Determine the (X, Y) coordinate at the center of the cell enclosing the given text.  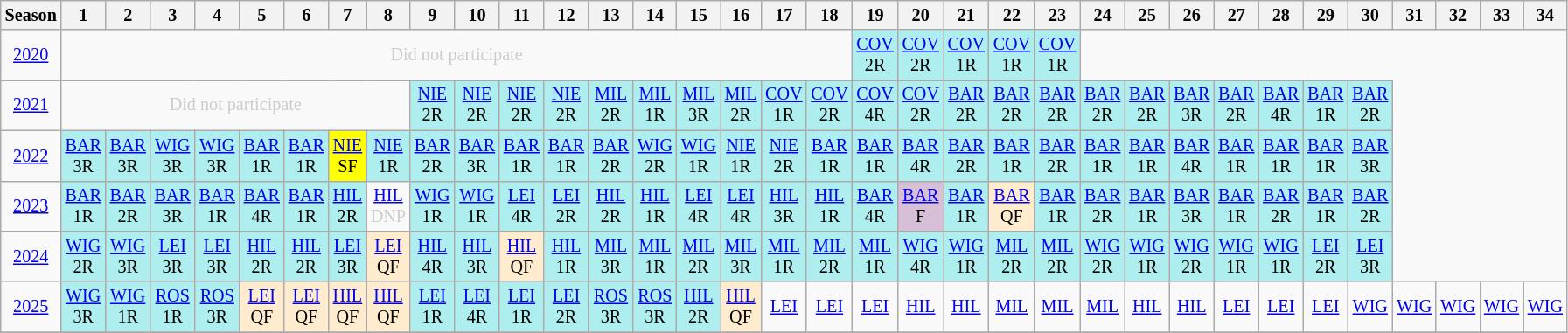
2020 (31, 55)
21 (966, 16)
33 (1502, 16)
20 (921, 16)
3 (173, 16)
10 (477, 16)
28 (1280, 16)
6 (306, 16)
NIESF (348, 156)
9 (432, 16)
24 (1102, 16)
Season (31, 16)
19 (875, 16)
13 (610, 16)
ROS1R (173, 307)
2022 (31, 156)
2024 (31, 257)
30 (1369, 16)
22 (1012, 16)
1 (84, 16)
23 (1057, 16)
18 (829, 16)
12 (567, 16)
14 (655, 16)
15 (699, 16)
WIG4R (921, 257)
17 (784, 16)
2021 (31, 106)
BARQF (1012, 206)
4 (217, 16)
5 (262, 16)
31 (1414, 16)
2023 (31, 206)
HIL4R (432, 257)
25 (1147, 16)
29 (1326, 16)
26 (1191, 16)
BARF (921, 206)
2025 (31, 307)
HILDNP (388, 206)
2 (128, 16)
7 (348, 16)
11 (521, 16)
32 (1458, 16)
16 (742, 16)
COV4R (875, 106)
8 (388, 16)
34 (1545, 16)
27 (1237, 16)
